Detect which cell encompasses the target text, then output its (X, Y) center coordinate. 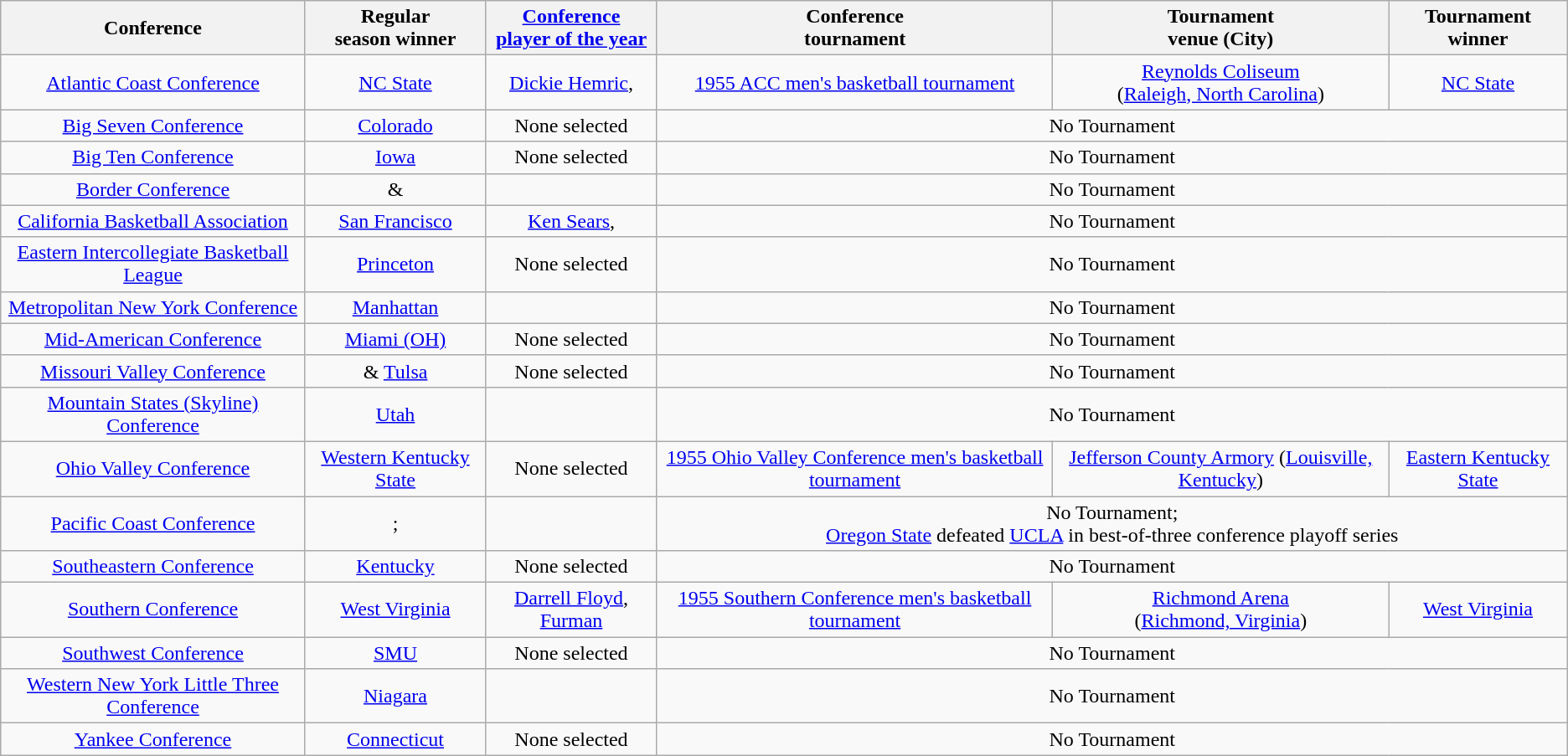
; (395, 522)
Princeton (395, 265)
Conference player of the year (571, 28)
Niagara (395, 697)
Big Seven Conference (153, 126)
Darrell Floyd, Furman (571, 609)
Missouri Valley Conference (153, 371)
Reynolds Coliseum(Raleigh, North Carolina) (1221, 82)
Eastern Kentucky State (1478, 469)
Iowa (395, 157)
Atlantic Coast Conference (153, 82)
Manhattan (395, 307)
Yankee Conference (153, 739)
Conference tournament (854, 28)
Eastern Intercollegiate Basketball League (153, 265)
Border Conference (153, 189)
1955 Ohio Valley Conference men's basketball tournament (854, 469)
Jefferson County Armory (Louisville, Kentucky) (1221, 469)
Tournament winner (1478, 28)
Miami (OH) (395, 339)
No Tournament;Oregon State defeated UCLA in best-of-three conference playoff series (1112, 522)
Conference (153, 28)
Southeastern Conference (153, 567)
Dickie Hemric, (571, 82)
Ken Sears, (571, 221)
& Tulsa (395, 371)
Metropolitan New York Conference (153, 307)
Western New York Little Three Conference (153, 697)
Ohio Valley Conference (153, 469)
Richmond Arena(Richmond, Virginia) (1221, 609)
SMU (395, 653)
Southern Conference (153, 609)
Utah (395, 414)
California Basketball Association (153, 221)
Kentucky (395, 567)
Mountain States (Skyline) Conference (153, 414)
1955 ACC men's basketball tournament (854, 82)
Mid-American Conference (153, 339)
Tournament venue (City) (1221, 28)
1955 Southern Conference men's basketball tournament (854, 609)
Big Ten Conference (153, 157)
Colorado (395, 126)
Regular season winner (395, 28)
Western Kentucky State (395, 469)
San Francisco (395, 221)
& (395, 189)
Connecticut (395, 739)
Southwest Conference (153, 653)
Pacific Coast Conference (153, 522)
